Extract the [X, Y] coordinate from the center of the cell holding the provided text.  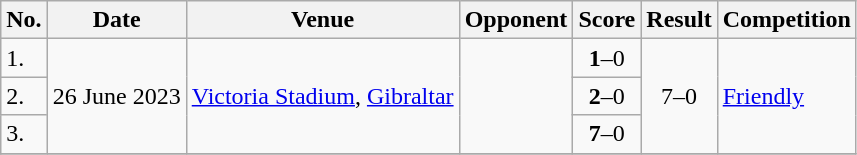
26 June 2023 [116, 96]
2. [24, 96]
Date [116, 20]
1. [24, 58]
Score [607, 20]
3. [24, 134]
Friendly [786, 96]
Result [679, 20]
Opponent [516, 20]
No. [24, 20]
1–0 [607, 58]
2–0 [607, 96]
Competition [786, 20]
Venue [322, 20]
Victoria Stadium, Gibraltar [322, 96]
